Determine the [X, Y] coordinate at the center of the cell enclosing the given text.  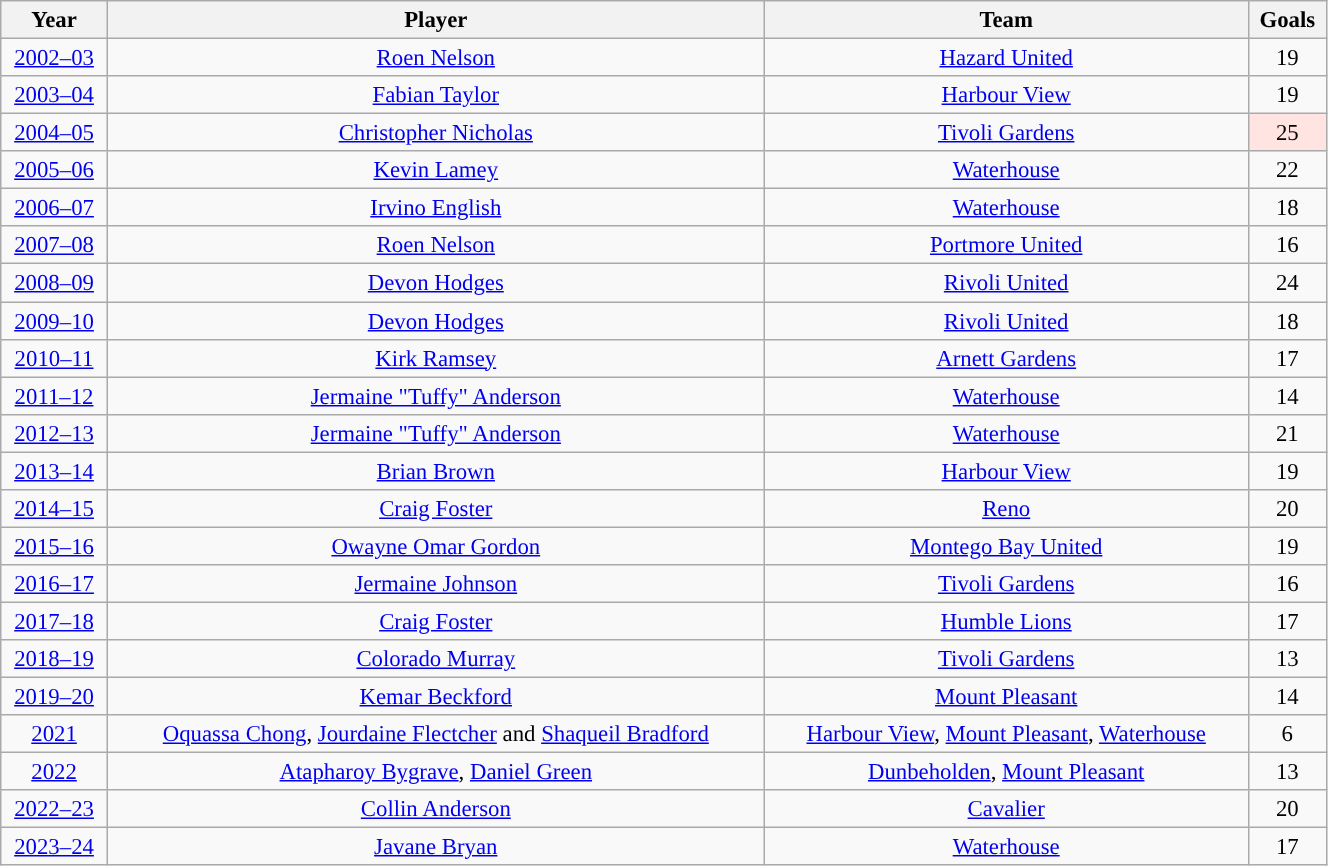
2011–12 [54, 396]
Harbour View, Mount Pleasant, Waterhouse [1006, 734]
Dunbeholden, Mount Pleasant [1006, 772]
Kemar Beckford [436, 697]
Kevin Lamey [436, 170]
2017–18 [54, 621]
22 [1287, 170]
2012–13 [54, 433]
Year [54, 20]
Mount Pleasant [1006, 697]
2010–11 [54, 358]
Christopher Nicholas [436, 133]
Collin Anderson [436, 809]
Brian Brown [436, 471]
Cavalier [1006, 809]
2014–15 [54, 509]
2008–09 [54, 283]
Colorado Murray [436, 659]
Kirk Ramsey [436, 358]
2022 [54, 772]
2018–19 [54, 659]
Fabian Taylor [436, 95]
2022–23 [54, 809]
Owayne Omar Gordon [436, 546]
Hazard United [1006, 58]
2005–06 [54, 170]
2016–17 [54, 584]
Portmore United [1006, 245]
Humble Lions [1006, 621]
Irvino English [436, 208]
2006–07 [54, 208]
2007–08 [54, 245]
Atapharoy Bygrave, Daniel Green [436, 772]
2019–20 [54, 697]
Javane Bryan [436, 847]
2004–05 [54, 133]
Oquassa Chong, Jourdaine Flectcher and Shaqueil Bradford [436, 734]
Team [1006, 20]
2002–03 [54, 58]
2015–16 [54, 546]
2023–24 [54, 847]
Arnett Gardens [1006, 358]
25 [1287, 133]
Player [436, 20]
2009–10 [54, 321]
2021 [54, 734]
Montego Bay United [1006, 546]
21 [1287, 433]
Reno [1006, 509]
6 [1287, 734]
Goals [1287, 20]
2013–14 [54, 471]
Jermaine Johnson [436, 584]
24 [1287, 283]
2003–04 [54, 95]
